Capture the cell that displays the provided text and extract its [x, y] central coordinate. 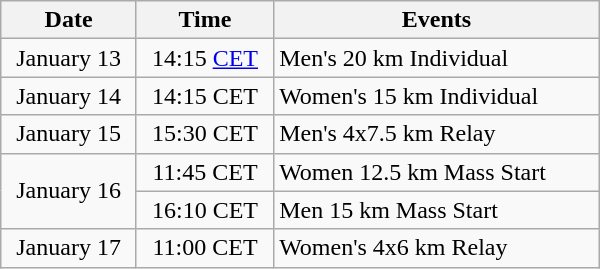
Men's 20 km Individual [437, 58]
Date [69, 20]
January 15 [69, 134]
15:30 CET [204, 134]
January 13 [69, 58]
Men 15 km Mass Start [437, 210]
Events [437, 20]
January 17 [69, 248]
11:45 CET [204, 172]
Time [204, 20]
11:00 CET [204, 248]
Women's 4x6 km Relay [437, 248]
Men's 4x7.5 km Relay [437, 134]
January 14 [69, 96]
16:10 CET [204, 210]
Women's 15 km Individual [437, 96]
Women 12.5 km Mass Start [437, 172]
January 16 [69, 191]
